Find where the given text appears and provide that cell's center as (x, y) coordinate. 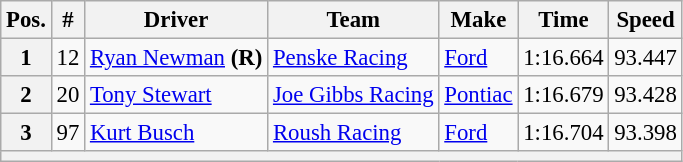
93.428 (646, 95)
Driver (176, 20)
1:16.704 (564, 133)
12 (68, 58)
Time (564, 20)
Ryan Newman (R) (176, 58)
2 (26, 95)
Pos. (26, 20)
Penske Racing (354, 58)
Pontiac (478, 95)
Make (478, 20)
93.398 (646, 133)
20 (68, 95)
Tony Stewart (176, 95)
1:16.664 (564, 58)
Roush Racing (354, 133)
3 (26, 133)
# (68, 20)
1:16.679 (564, 95)
Kurt Busch (176, 133)
97 (68, 133)
93.447 (646, 58)
Team (354, 20)
1 (26, 58)
Speed (646, 20)
Joe Gibbs Racing (354, 95)
